For the text-containing cell, return its midpoint in (X, Y) coordinate format. 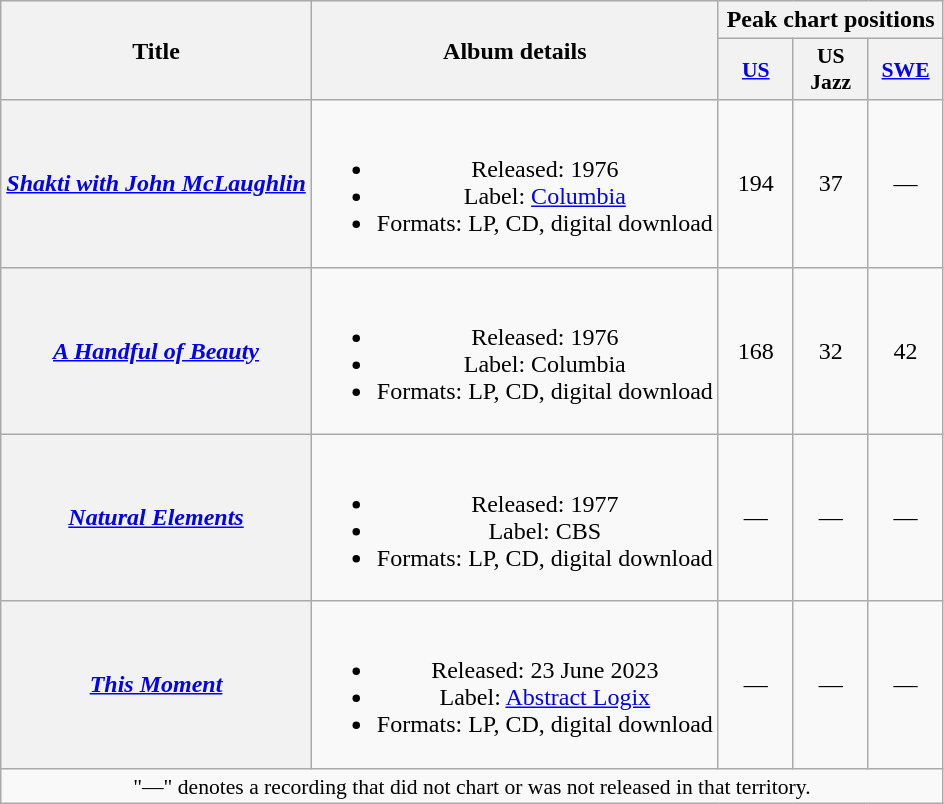
SWE (906, 70)
Natural Elements (156, 518)
42 (906, 350)
A Handful of Beauty (156, 350)
32 (830, 350)
Title (156, 50)
This Moment (156, 684)
US (756, 70)
Released: 1977Label: CBSFormats: LP, CD, digital download (514, 518)
37 (830, 184)
Album details (514, 50)
Shakti with John McLaughlin (156, 184)
Peak chart positions (830, 20)
194 (756, 184)
"—" denotes a recording that did not chart or was not released in that territory. (472, 786)
168 (756, 350)
US Jazz (830, 70)
Released: 23 June 2023Label: Abstract LogixFormats: LP, CD, digital download (514, 684)
